Determine the (X, Y) coordinate at the center of the cell enclosing the given text.  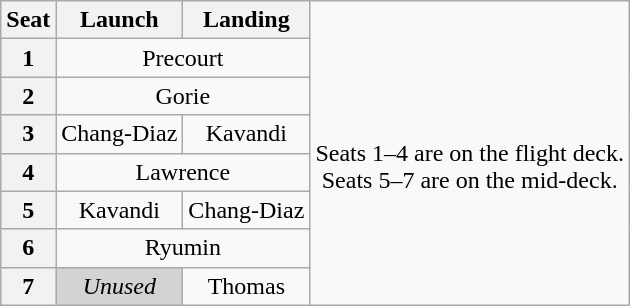
Gorie (183, 96)
Seat (28, 20)
Lawrence (183, 172)
3 (28, 134)
Landing (246, 20)
Unused (120, 286)
Precourt (183, 58)
Seats 1–4 are on the flight deck.Seats 5–7 are on the mid-deck. (470, 153)
7 (28, 286)
4 (28, 172)
5 (28, 210)
2 (28, 96)
1 (28, 58)
Thomas (246, 286)
Ryumin (183, 248)
Launch (120, 20)
6 (28, 248)
